Return (x, y) of the center of cell containing provided text 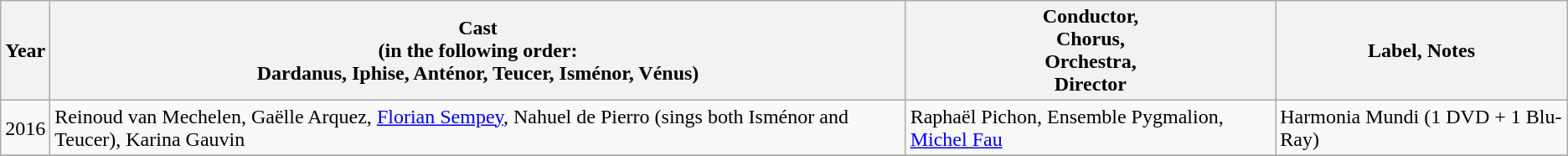
Harmonia Mundi (1 DVD + 1 Blu-Ray) (1422, 127)
Cast(in the following order:Dardanus, Iphise, Anténor, Teucer, Isménor, Vénus) (477, 50)
Conductor,Chorus, Orchestra,Director (1091, 50)
Year (25, 50)
Reinoud van Mechelen, Gaëlle Arquez, Florian Sempey, Nahuel de Pierro (sings both Isménor and Teucer), Karina Gauvin (477, 127)
Raphaël Pichon, Ensemble Pygmalion, Michel Fau (1091, 127)
Label, Notes (1422, 50)
2016 (25, 127)
